Scan for the cell matching the given text and deliver its [X, Y] coordinate at center. 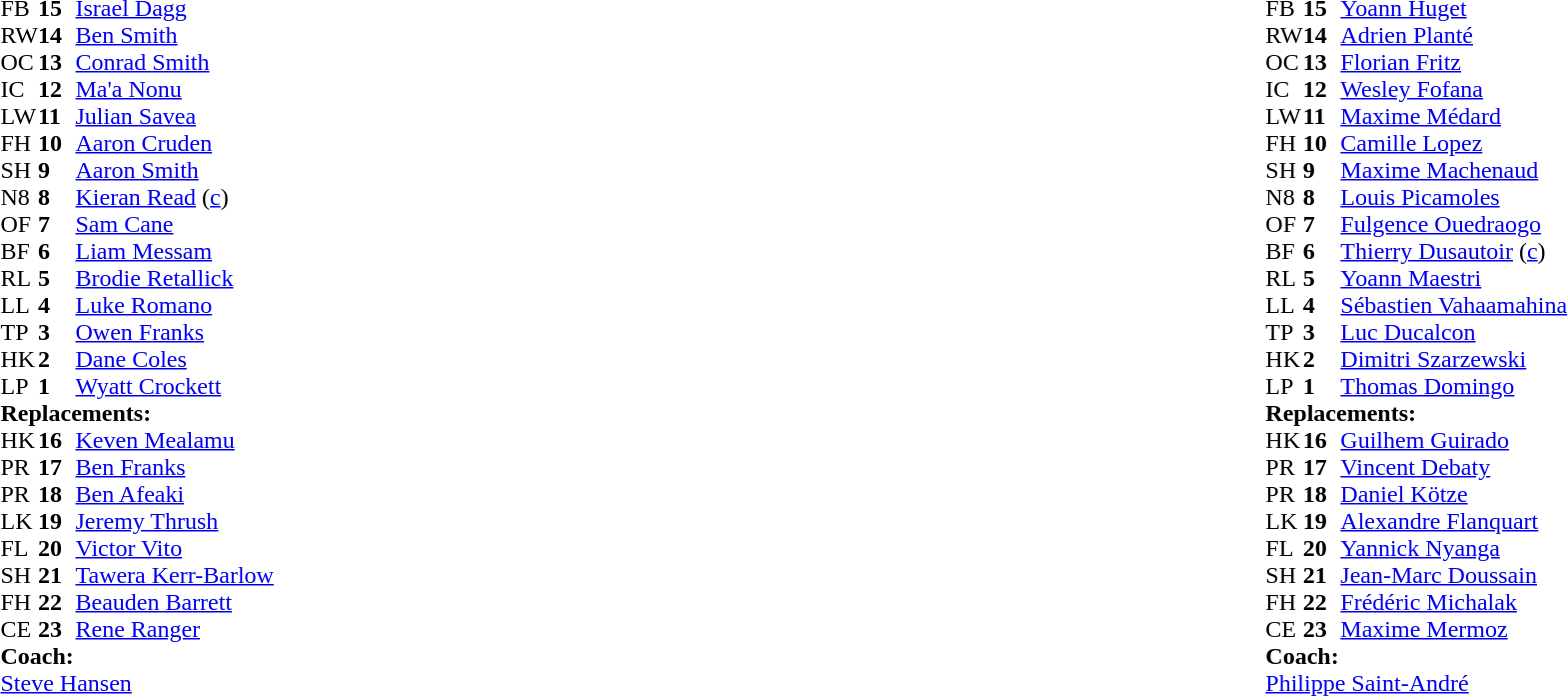
Adrien Planté [1453, 36]
Florian Fritz [1453, 62]
Maxime Médard [1453, 116]
Victor Vito [175, 548]
Aaron Smith [175, 170]
Dimitri Szarzewski [1453, 360]
Ma'a Nonu [175, 90]
Wesley Fofana [1453, 90]
Conrad Smith [175, 62]
Vincent Debaty [1453, 468]
Keven Mealamu [175, 440]
Jean-Marc Doussain [1453, 576]
Louis Picamoles [1453, 198]
Rene Ranger [175, 630]
Beauden Barrett [175, 602]
Frédéric Michalak [1453, 602]
Sam Cane [175, 224]
Ben Smith [175, 36]
Alexandre Flanquart [1453, 522]
Camille Lopez [1453, 144]
Jeremy Thrush [175, 522]
Maxime Machenaud [1453, 170]
Daniel Kötze [1453, 494]
Thierry Dusautoir (c) [1453, 252]
Luke Romano [175, 306]
Luc Ducalcon [1453, 332]
Owen Franks [175, 332]
Brodie Retallick [175, 278]
Thomas Domingo [1453, 386]
Liam Messam [175, 252]
Wyatt Crockett [175, 386]
Ben Afeaki [175, 494]
Julian Savea [175, 116]
Kieran Read (c) [175, 198]
Aaron Cruden [175, 144]
Dane Coles [175, 360]
Maxime Mermoz [1453, 630]
Yannick Nyanga [1453, 548]
Yoann Maestri [1453, 278]
Fulgence Ouedraogo [1453, 224]
Tawera Kerr-Barlow [175, 576]
Ben Franks [175, 468]
Sébastien Vahaamahina [1453, 306]
Guilhem Guirado [1453, 440]
